Capture the cell that displays the provided text and extract its [X, Y] central coordinate. 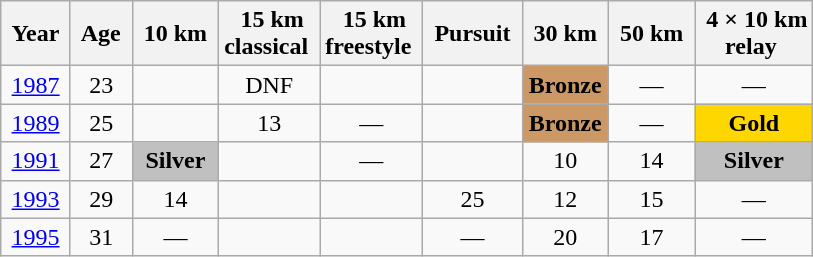
10 km [175, 34]
31 [101, 237]
20 [565, 237]
23 [101, 85]
30 km [565, 34]
1987 [36, 85]
4 × 10 kmrelay [754, 34]
Gold [754, 123]
DNF [270, 85]
13 [270, 123]
1993 [36, 199]
Year [36, 34]
1989 [36, 123]
1991 [36, 161]
15 [651, 199]
Age [101, 34]
Pursuit [472, 34]
12 [565, 199]
17 [651, 237]
15 kmfreestyle [372, 34]
50 km [651, 34]
27 [101, 161]
15 kmclassical [270, 34]
29 [101, 199]
1995 [36, 237]
10 [565, 161]
